For the text-containing cell, return its midpoint in (X, Y) coordinate format. 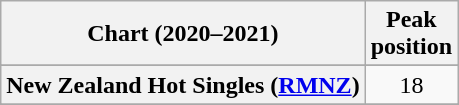
18 (411, 85)
Peakposition (411, 34)
Chart (2020–2021) (183, 34)
New Zealand Hot Singles (RMNZ) (183, 85)
